Locate the cell with the specified text and output its [X, Y] center coordinate. 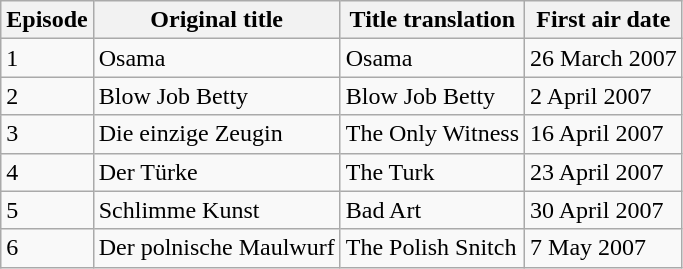
Der polnische Maulwurf [216, 248]
2 [47, 96]
5 [47, 210]
The Turk [432, 172]
6 [47, 248]
7 May 2007 [604, 248]
Title translation [432, 20]
First air date [604, 20]
4 [47, 172]
Schlimme Kunst [216, 210]
The Polish Snitch [432, 248]
Die einzige Zeugin [216, 134]
30 April 2007 [604, 210]
1 [47, 58]
26 March 2007 [604, 58]
Der Türke [216, 172]
Episode [47, 20]
3 [47, 134]
16 April 2007 [604, 134]
The Only Witness [432, 134]
2 April 2007 [604, 96]
23 April 2007 [604, 172]
Original title [216, 20]
Bad Art [432, 210]
